Pinpoint the cell where the given text exists, returning its [x, y] midpoint coordinate. 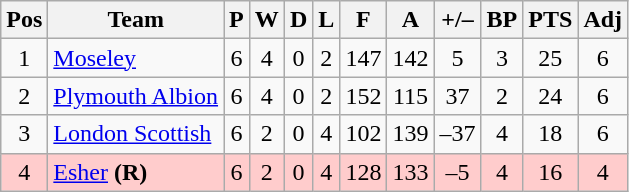
BP [502, 20]
F [364, 20]
PTS [550, 20]
5 [458, 58]
152 [364, 96]
D [298, 20]
1 [24, 58]
139 [410, 134]
W [266, 20]
A [410, 20]
+/– [458, 20]
147 [364, 58]
P [237, 20]
–5 [458, 172]
102 [364, 134]
Moseley [136, 58]
–37 [458, 134]
18 [550, 134]
London Scottish [136, 134]
128 [364, 172]
133 [410, 172]
Pos [24, 20]
Team [136, 20]
115 [410, 96]
Esher (R) [136, 172]
L [326, 20]
Plymouth Albion [136, 96]
16 [550, 172]
25 [550, 58]
24 [550, 96]
37 [458, 96]
Adj [603, 20]
142 [410, 58]
